Extract the (x, y) coordinate from the center of the cell holding the provided text.  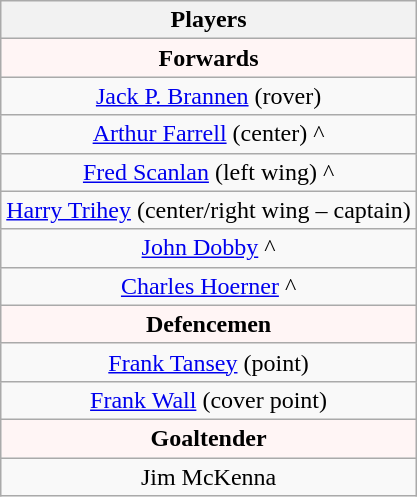
Players (209, 20)
Arthur Farrell (center) ^ (209, 134)
John Dobby ^ (209, 248)
Frank Tansey (point) (209, 362)
Jack P. Brannen (rover) (209, 96)
Goaltender (209, 438)
Forwards (209, 58)
Fred Scanlan (left wing) ^ (209, 172)
Jim McKenna (209, 477)
Harry Trihey (center/right wing – captain) (209, 210)
Frank Wall (cover point) (209, 400)
Defencemen (209, 324)
Charles Hoerner ^ (209, 286)
